Capture the cell that displays the provided text and extract its [X, Y] central coordinate. 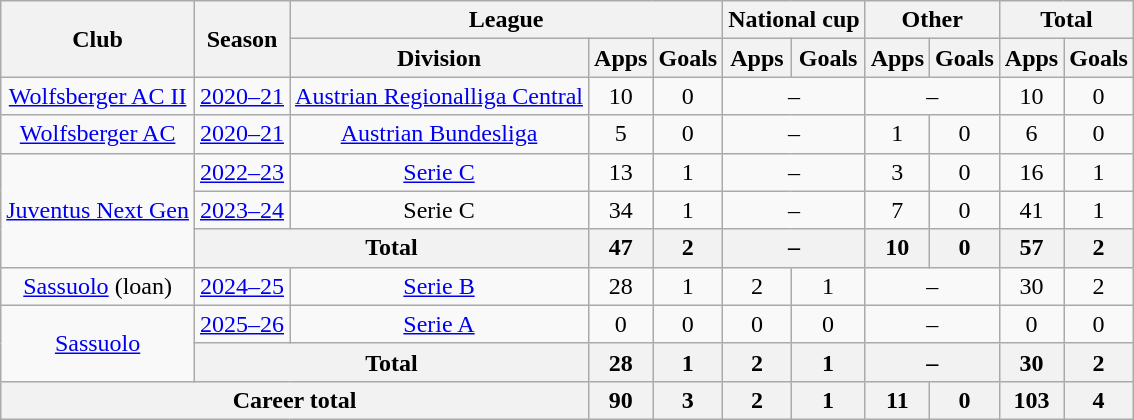
2025–26 [242, 324]
Other [932, 20]
Serie B [440, 286]
47 [621, 248]
Juventus Next Gen [98, 210]
103 [1031, 400]
34 [621, 210]
11 [897, 400]
2022–23 [242, 172]
Austrian Regionalliga Central [440, 96]
Serie A [440, 324]
4 [1099, 400]
Career total [295, 400]
Division [440, 58]
57 [1031, 248]
41 [1031, 210]
Wolfsberger AC II [98, 96]
13 [621, 172]
Club [98, 39]
Austrian Bundesliga [440, 134]
90 [621, 400]
Season [242, 39]
2023–24 [242, 210]
League [506, 20]
7 [897, 210]
2024–25 [242, 286]
Sassuolo [98, 343]
Sassuolo (loan) [98, 286]
16 [1031, 172]
5 [621, 134]
National cup [794, 20]
Wolfsberger AC [98, 134]
6 [1031, 134]
